Pinpoint the cell where the given text exists, returning its [x, y] midpoint coordinate. 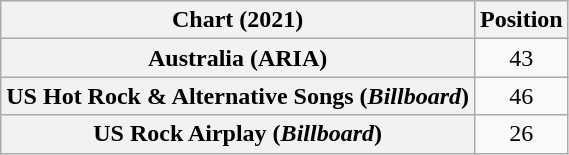
26 [521, 134]
Chart (2021) [238, 20]
Position [521, 20]
US Rock Airplay (Billboard) [238, 134]
Australia (ARIA) [238, 58]
46 [521, 96]
US Hot Rock & Alternative Songs (Billboard) [238, 96]
43 [521, 58]
